Detect which cell encompasses the target text, then output its (x, y) center coordinate. 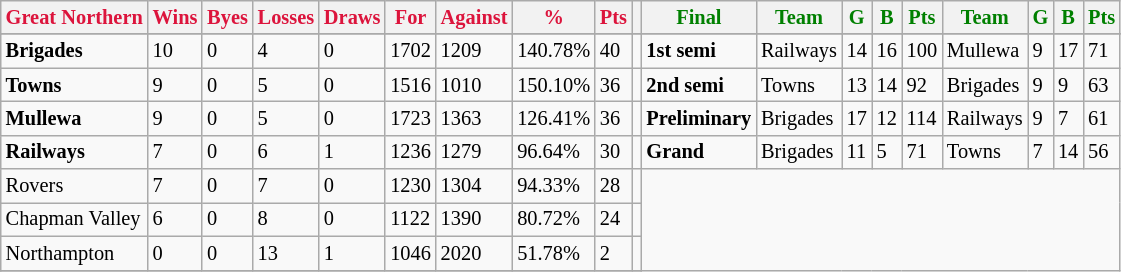
16 (887, 51)
10 (176, 51)
4 (286, 51)
1279 (474, 152)
1516 (410, 85)
1363 (474, 118)
1304 (474, 186)
40 (614, 51)
1702 (410, 51)
Great Northern (74, 17)
63 (1102, 85)
1046 (410, 253)
Chapman Valley (74, 219)
92 (922, 85)
80.72% (554, 219)
150.10% (554, 85)
24 (614, 219)
2nd semi (700, 85)
96.64% (554, 152)
12 (887, 118)
51.78% (554, 253)
Byes (227, 17)
1236 (410, 152)
11 (857, 152)
28 (614, 186)
1010 (474, 85)
61 (1102, 118)
Against (474, 17)
56 (1102, 152)
2 (614, 253)
Wins (176, 17)
1230 (410, 186)
Losses (286, 17)
Grand (700, 152)
140.78% (554, 51)
114 (922, 118)
% (554, 17)
1390 (474, 219)
30 (614, 152)
Final (700, 17)
8 (286, 219)
1st semi (700, 51)
For (410, 17)
100 (922, 51)
1122 (410, 219)
94.33% (554, 186)
1723 (410, 118)
2020 (474, 253)
1209 (474, 51)
Preliminary (700, 118)
Rovers (74, 186)
126.41% (554, 118)
Draws (352, 17)
Northampton (74, 253)
